Determine the [x, y] coordinate at the center of the cell enclosing the given text.  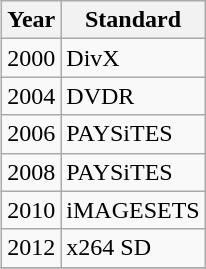
2008 [32, 172]
iMAGESETS [133, 210]
2004 [32, 96]
2010 [32, 210]
DivX [133, 58]
2012 [32, 248]
x264 SD [133, 248]
Standard [133, 20]
Year [32, 20]
2006 [32, 134]
DVDR [133, 96]
2000 [32, 58]
